From the cell containing the given text, extract its center point as [X, Y] coordinate. 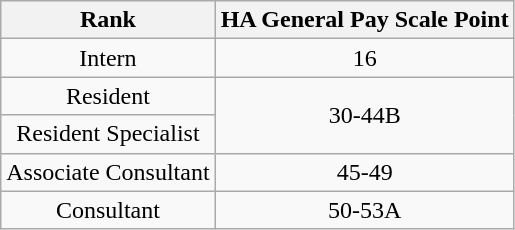
Intern [108, 58]
Associate Consultant [108, 172]
Resident Specialist [108, 134]
Consultant [108, 210]
16 [364, 58]
HA General Pay Scale Point [364, 20]
Rank [108, 20]
30-44B [364, 115]
50-53A [364, 210]
Resident [108, 96]
45-49 [364, 172]
